Provide the (X, Y) coordinate of the cell's center where the given text is located.  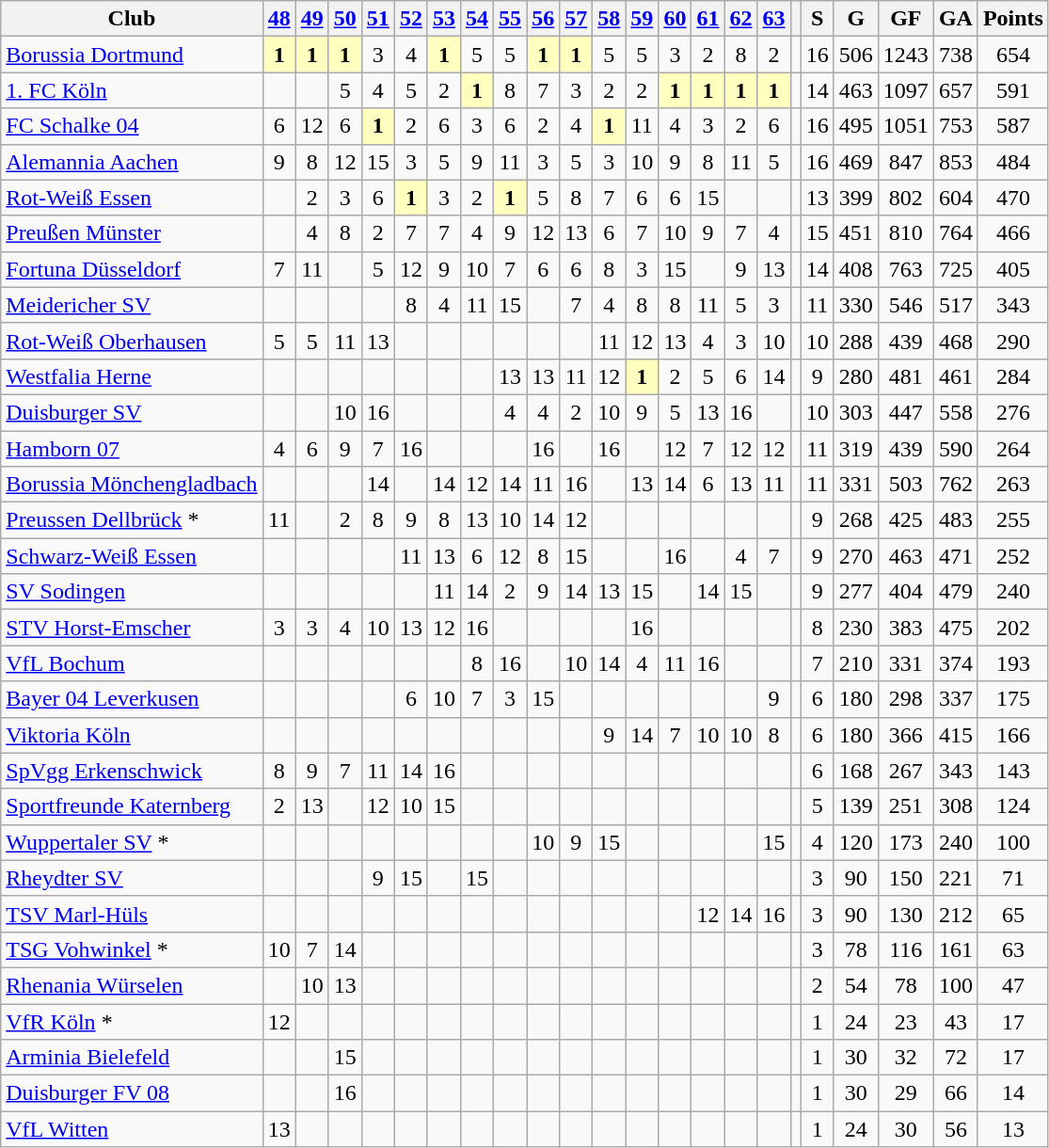
58 (610, 19)
Meidericher SV (132, 305)
255 (1012, 520)
252 (1012, 556)
Points (1012, 19)
55 (510, 19)
270 (856, 556)
Bayer 04 Leverkusen (132, 699)
Hamborn 07 (132, 449)
60 (675, 19)
404 (905, 592)
276 (1012, 412)
G (856, 19)
425 (905, 520)
61 (707, 19)
143 (1012, 771)
57 (576, 19)
Arminia Bielefeld (132, 1058)
847 (905, 162)
337 (956, 699)
762 (956, 485)
657 (956, 90)
49 (312, 19)
Club (132, 19)
484 (1012, 162)
Borussia Mönchengladbach (132, 485)
Alemannia Aachen (132, 162)
461 (956, 376)
587 (1012, 126)
SpVgg Erkenschwick (132, 771)
TSV Marl-Hüls (132, 914)
481 (905, 376)
308 (956, 806)
212 (956, 914)
558 (956, 412)
GA (956, 19)
SV Sodingen (132, 592)
298 (905, 699)
469 (856, 162)
383 (905, 628)
221 (956, 878)
47 (1012, 985)
72 (956, 1058)
853 (956, 162)
451 (856, 233)
725 (956, 269)
1. FC Köln (132, 90)
288 (856, 341)
495 (856, 126)
Sportfreunde Katernberg (132, 806)
471 (956, 556)
48 (278, 19)
65 (1012, 914)
Rhenania Würselen (132, 985)
517 (956, 305)
116 (905, 949)
802 (905, 198)
503 (905, 485)
1097 (905, 90)
52 (410, 19)
166 (1012, 735)
202 (1012, 628)
230 (856, 628)
330 (856, 305)
483 (956, 520)
FC Schalke 04 (132, 126)
415 (956, 735)
120 (856, 842)
Borussia Dortmund (132, 55)
Preußen Münster (132, 233)
VfR Köln * (132, 1021)
267 (905, 771)
753 (956, 126)
VfL Witten (132, 1129)
175 (1012, 699)
1243 (905, 55)
Duisburger SV (132, 412)
STV Horst-Emscher (132, 628)
43 (956, 1021)
173 (905, 842)
161 (956, 949)
62 (741, 19)
71 (1012, 878)
150 (905, 878)
764 (956, 233)
405 (1012, 269)
408 (856, 269)
Rot-Weiß Essen (132, 198)
Wuppertaler SV * (132, 842)
Preussen Dellbrück * (132, 520)
59 (642, 19)
468 (956, 341)
374 (956, 663)
210 (856, 663)
S (817, 19)
546 (905, 305)
50 (344, 19)
VfL Bochum (132, 663)
810 (905, 233)
Westfalia Herne (132, 376)
Viktoria Köln (132, 735)
268 (856, 520)
139 (856, 806)
Schwarz-Weiß Essen (132, 556)
1051 (905, 126)
32 (905, 1058)
130 (905, 914)
Fortuna Düsseldorf (132, 269)
604 (956, 198)
284 (1012, 376)
23 (905, 1021)
263 (1012, 485)
319 (856, 449)
654 (1012, 55)
251 (905, 806)
124 (1012, 806)
Rot-Weiß Oberhausen (132, 341)
303 (856, 412)
277 (856, 592)
466 (1012, 233)
280 (856, 376)
Rheydter SV (132, 878)
366 (905, 735)
590 (956, 449)
GF (905, 19)
53 (444, 19)
738 (956, 55)
479 (956, 592)
TSG Vohwinkel * (132, 949)
399 (856, 198)
264 (1012, 449)
475 (956, 628)
51 (378, 19)
506 (856, 55)
763 (905, 269)
29 (905, 1093)
66 (956, 1093)
447 (905, 412)
470 (1012, 198)
290 (1012, 341)
168 (856, 771)
193 (1012, 663)
591 (1012, 90)
Duisburger FV 08 (132, 1093)
